Find where the given text appears and provide that cell's center as (X, Y) coordinate. 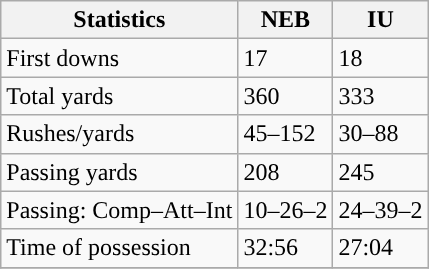
NEB (286, 20)
333 (380, 96)
First downs (120, 58)
208 (286, 172)
Total yards (120, 96)
27:04 (380, 248)
45–152 (286, 134)
24–39–2 (380, 210)
Passing yards (120, 172)
360 (286, 96)
30–88 (380, 134)
32:56 (286, 248)
IU (380, 20)
Passing: Comp–Att–Int (120, 210)
Time of possession (120, 248)
10–26–2 (286, 210)
Rushes/yards (120, 134)
245 (380, 172)
18 (380, 58)
Statistics (120, 20)
17 (286, 58)
